Output the (X, Y) coordinate of the center of the cell containing the given text.  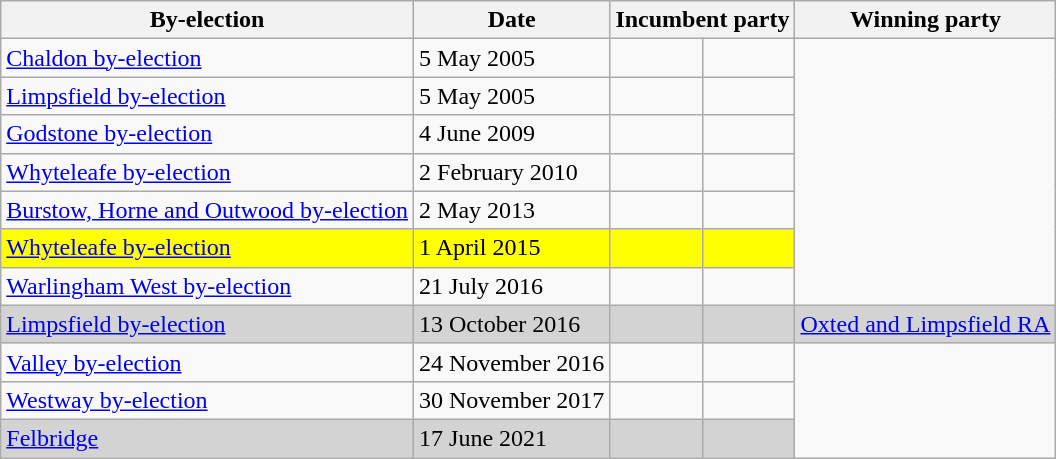
13 October 2016 (512, 324)
Chaldon by-election (208, 58)
Incumbent party (702, 20)
By-election (208, 20)
2 May 2013 (512, 210)
Godstone by-election (208, 134)
Valley by-election (208, 362)
2 February 2010 (512, 172)
21 July 2016 (512, 286)
Date (512, 20)
Winning party (926, 20)
17 June 2021 (512, 438)
Felbridge (208, 438)
30 November 2017 (512, 400)
24 November 2016 (512, 362)
1 April 2015 (512, 248)
Burstow, Horne and Outwood by-election (208, 210)
4 June 2009 (512, 134)
Warlingham West by-election (208, 286)
Oxted and Limpsfield RA (926, 324)
Westway by-election (208, 400)
